Scan for the cell matching the given text and deliver its [X, Y] coordinate at center. 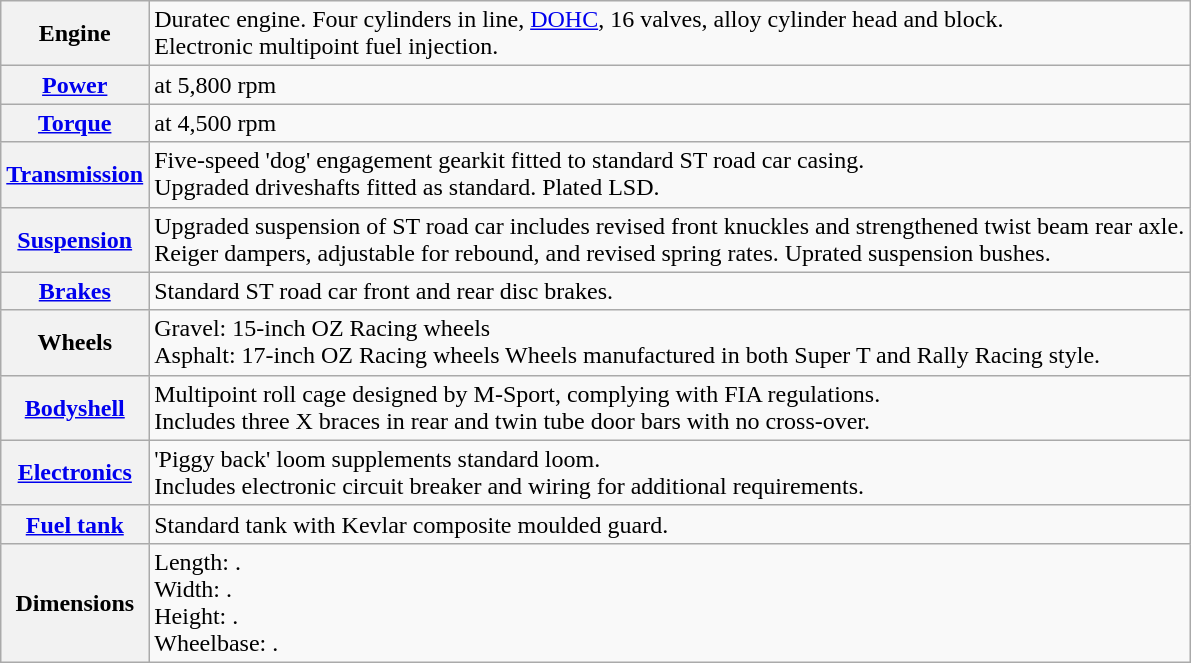
Standard ST road car front and rear disc brakes. [670, 291]
Power [75, 85]
Suspension [75, 240]
Duratec engine. Four cylinders in line, DOHC, 16 valves, alloy cylinder head and block.Electronic multipoint fuel injection. [670, 34]
Brakes [75, 291]
Five-speed 'dog' engagement gearkit fitted to standard ST road car casing.Upgraded driveshafts fitted as standard. Plated LSD. [670, 174]
Wheels [75, 342]
at 5,800 rpm [670, 85]
Length: .Width: .Height: .Wheelbase: . [670, 602]
Electronics [75, 472]
Engine [75, 34]
Fuel tank [75, 524]
Gravel: 15-inch OZ Racing wheelsAsphalt: 17-inch OZ Racing wheels Wheels manufactured in both Super T and Rally Racing style. [670, 342]
Bodyshell [75, 408]
Standard tank with Kevlar composite moulded guard. [670, 524]
'Piggy back' loom supplements standard loom.Includes electronic circuit breaker and wiring for additional requirements. [670, 472]
Torque [75, 123]
Multipoint roll cage designed by M-Sport, complying with FIA regulations.Includes three X braces in rear and twin tube door bars with no cross-over. [670, 408]
Dimensions [75, 602]
Transmission [75, 174]
at 4,500 rpm [670, 123]
